Identify which cell holds the provided text, then report its (X, Y) central coordinate. 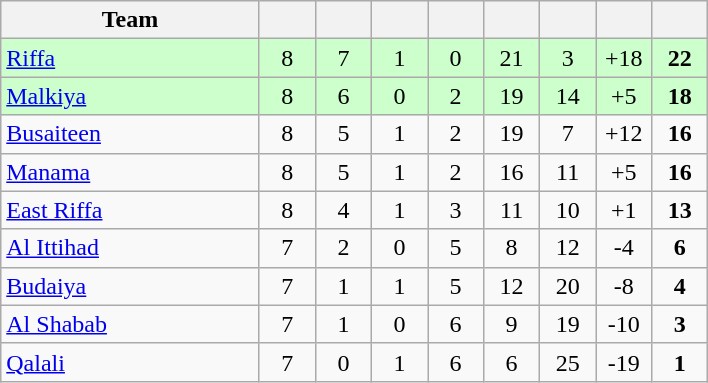
+1 (624, 210)
14 (568, 96)
East Riffa (130, 210)
Busaiteen (130, 134)
+18 (624, 58)
22 (680, 58)
-19 (624, 362)
10 (568, 210)
Riffa (130, 58)
18 (680, 96)
Malkiya (130, 96)
20 (568, 286)
Qalali (130, 362)
+12 (624, 134)
Team (130, 20)
-8 (624, 286)
13 (680, 210)
-4 (624, 248)
-10 (624, 324)
21 (512, 58)
Al Ittihad (130, 248)
25 (568, 362)
9 (512, 324)
Al Shabab (130, 324)
Budaiya (130, 286)
Manama (130, 172)
